From the cell containing the given text, extract its center point as (x, y) coordinate. 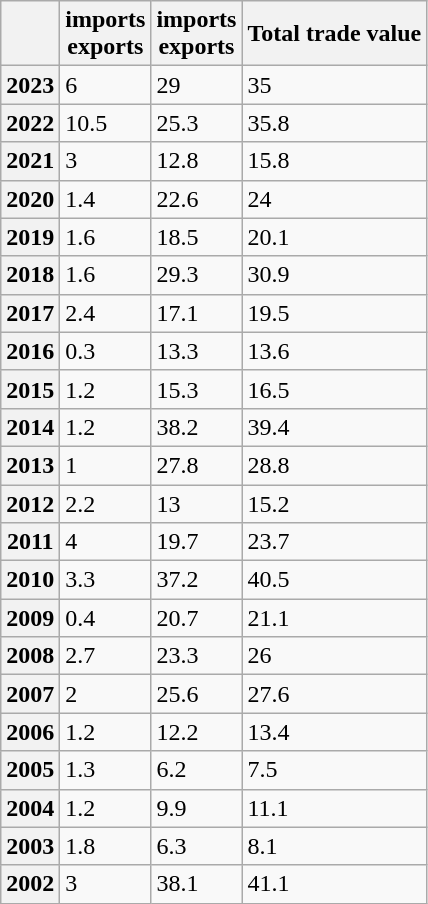
11.1 (334, 808)
2014 (30, 427)
21.1 (334, 618)
2004 (30, 808)
1.3 (106, 770)
12.2 (196, 732)
27.8 (196, 465)
41.1 (334, 884)
20.1 (334, 237)
20.7 (196, 618)
15.8 (334, 161)
2 (106, 694)
2008 (30, 656)
29 (196, 85)
0.3 (106, 351)
6 (106, 85)
23.3 (196, 656)
37.2 (196, 580)
0.4 (106, 618)
27.6 (334, 694)
28.8 (334, 465)
15.2 (334, 503)
35.8 (334, 123)
19.7 (196, 542)
2016 (30, 351)
29.3 (196, 275)
2006 (30, 732)
19.5 (334, 313)
10.5 (106, 123)
25.3 (196, 123)
18.5 (196, 237)
7.5 (334, 770)
23.7 (334, 542)
13.6 (334, 351)
8.1 (334, 846)
2.2 (106, 503)
39.4 (334, 427)
2023 (30, 85)
35 (334, 85)
16.5 (334, 389)
17.1 (196, 313)
2012 (30, 503)
2002 (30, 884)
40.5 (334, 580)
3.3 (106, 580)
15.3 (196, 389)
26 (334, 656)
2020 (30, 199)
38.1 (196, 884)
2019 (30, 237)
1.4 (106, 199)
2.4 (106, 313)
2017 (30, 313)
2013 (30, 465)
24 (334, 199)
Total trade value (334, 34)
2003 (30, 846)
1.8 (106, 846)
2018 (30, 275)
25.6 (196, 694)
1 (106, 465)
2009 (30, 618)
30.9 (334, 275)
13.4 (334, 732)
38.2 (196, 427)
4 (106, 542)
2011 (30, 542)
6.2 (196, 770)
2007 (30, 694)
6.3 (196, 846)
2015 (30, 389)
2021 (30, 161)
2010 (30, 580)
13.3 (196, 351)
22.6 (196, 199)
13 (196, 503)
2022 (30, 123)
2.7 (106, 656)
12.8 (196, 161)
2005 (30, 770)
9.9 (196, 808)
